Search for the cell housing the specified text and yield its (X, Y) center coordinate. 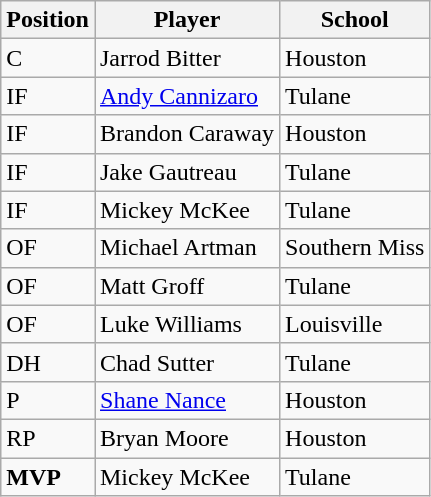
School (355, 20)
Bryan Moore (186, 438)
Chad Sutter (186, 362)
MVP (48, 477)
C (48, 58)
P (48, 400)
Player (186, 20)
Jarrod Bitter (186, 58)
Andy Cannizaro (186, 96)
Louisville (355, 324)
RP (48, 438)
Michael Artman (186, 248)
Southern Miss (355, 248)
Luke Williams (186, 324)
DH (48, 362)
Position (48, 20)
Matt Groff (186, 286)
Brandon Caraway (186, 134)
Jake Gautreau (186, 172)
Shane Nance (186, 400)
